Detect which cell encompasses the target text, then output its [x, y] center coordinate. 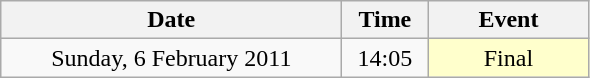
Final [508, 58]
Date [172, 20]
Sunday, 6 February 2011 [172, 58]
Time [385, 20]
14:05 [385, 58]
Event [508, 20]
